Detect which cell encompasses the target text, then output its [X, Y] center coordinate. 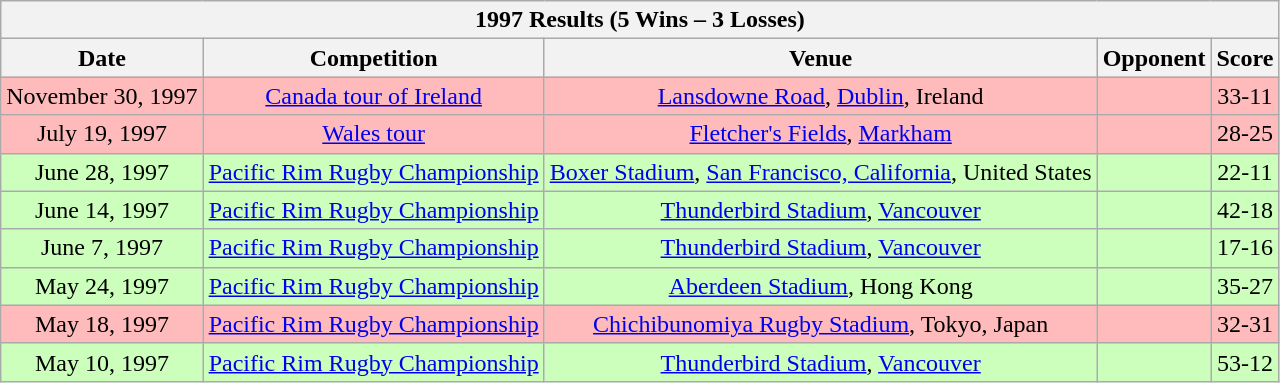
Venue [820, 58]
Opponent [1154, 58]
53-12 [1245, 362]
32-31 [1245, 324]
17-16 [1245, 248]
Score [1245, 58]
Chichibunomiya Rugby Stadium, Tokyo, Japan [820, 324]
May 18, 1997 [102, 324]
Lansdowne Road, Dublin, Ireland [820, 96]
35-27 [1245, 286]
22-11 [1245, 172]
Aberdeen Stadium, Hong Kong [820, 286]
33-11 [1245, 96]
Canada tour of Ireland [374, 96]
28-25 [1245, 134]
1997 Results (5 Wins – 3 Losses) [640, 20]
November 30, 1997 [102, 96]
May 24, 1997 [102, 286]
June 14, 1997 [102, 210]
Fletcher's Fields, Markham [820, 134]
Boxer Stadium, San Francisco, California, United States [820, 172]
July 19, 1997 [102, 134]
June 28, 1997 [102, 172]
42-18 [1245, 210]
Date [102, 58]
June 7, 1997 [102, 248]
May 10, 1997 [102, 362]
Competition [374, 58]
Wales tour [374, 134]
